Determine the (x, y) coordinate at the center of the cell enclosing the given text.  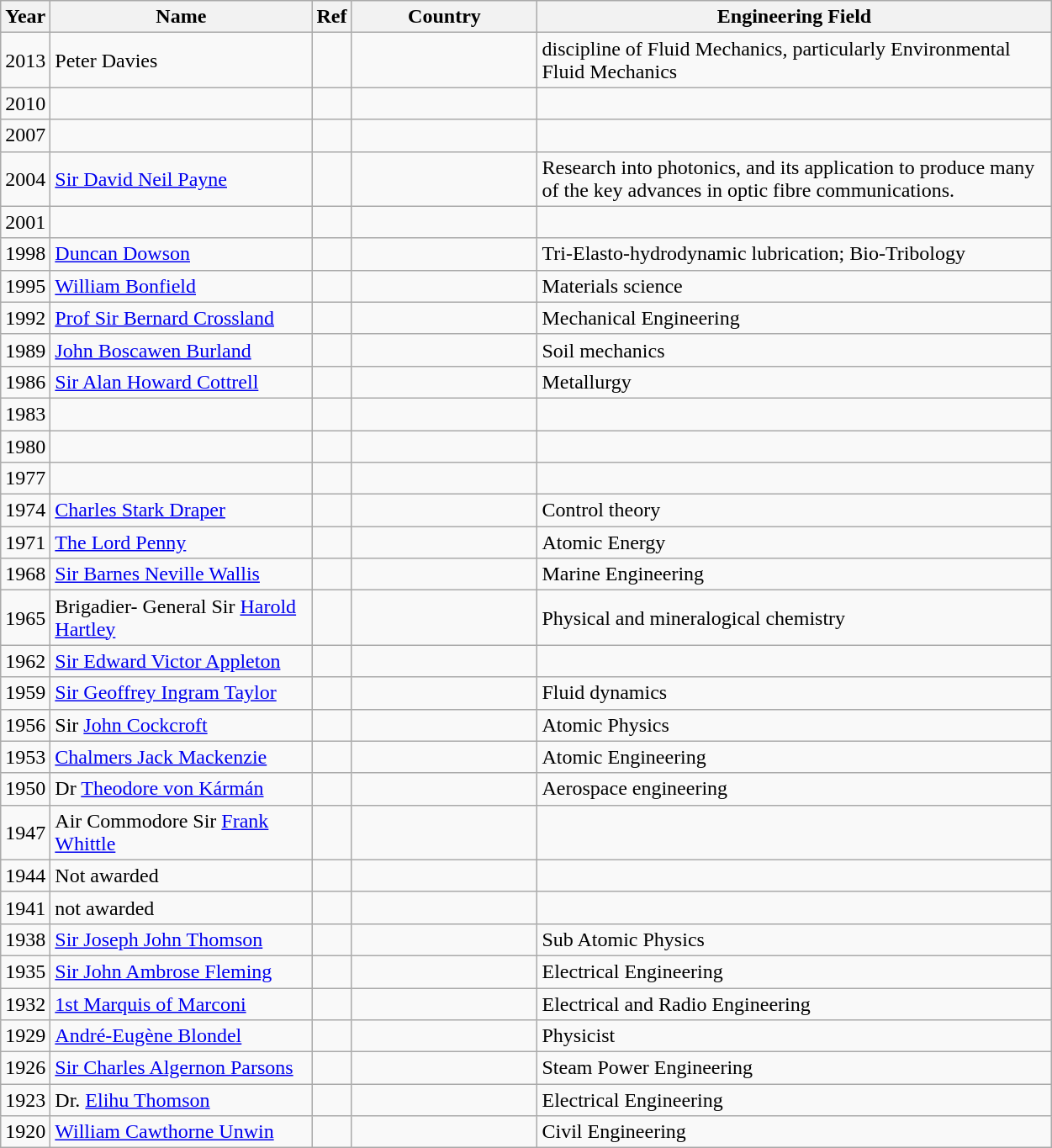
The Lord Penny (182, 542)
Steam Power Engineering (794, 1068)
1959 (25, 693)
Air Commodore Sir Frank Whittle (182, 833)
2004 (25, 178)
Physicist (794, 1036)
Fluid dynamics (794, 693)
1983 (25, 414)
William Bonfield (182, 286)
Aerospace engineering (794, 789)
1950 (25, 789)
1968 (25, 574)
Soil mechanics (794, 350)
2001 (25, 222)
1965 (25, 617)
1989 (25, 350)
Name (182, 17)
Chalmers Jack Mackenzie (182, 757)
Dr. Elihu Thomson (182, 1100)
Engineering Field (794, 17)
1974 (25, 511)
Sir David Neil Payne (182, 178)
Charles Stark Draper (182, 511)
1986 (25, 382)
Sir Alan Howard Cottrell (182, 382)
Mechanical Engineering (794, 318)
Materials science (794, 286)
Sir John Ambrose Fleming (182, 971)
1977 (25, 479)
2013 (25, 61)
Country (444, 17)
1944 (25, 876)
Ref (331, 17)
Control theory (794, 511)
1971 (25, 542)
1920 (25, 1132)
Metallurgy (794, 382)
Atomic Physics (794, 725)
John Boscawen Burland (182, 350)
Sir Edward Victor Appleton (182, 661)
Sir John Cockcroft (182, 725)
discipline of Fluid Mechanics, particularly Environmental Fluid Mechanics (794, 61)
André-Eugène Blondel (182, 1036)
1992 (25, 318)
Sir Joseph John Thomson (182, 939)
1953 (25, 757)
1941 (25, 907)
Sub Atomic Physics (794, 939)
1932 (25, 1003)
Year (25, 17)
1923 (25, 1100)
Duncan Dowson (182, 254)
1956 (25, 725)
1929 (25, 1036)
1st Marquis of Marconi (182, 1003)
Atomic Energy (794, 542)
Atomic Engineering (794, 757)
1998 (25, 254)
Sir Barnes Neville Wallis (182, 574)
Research into photonics, and its application to produce many of the key advances in optic fibre communications. (794, 178)
1995 (25, 286)
1926 (25, 1068)
Sir Geoffrey Ingram Taylor (182, 693)
2007 (25, 135)
Tri-Elasto-hydrodynamic lubrication; Bio-Tribology (794, 254)
Sir Charles Algernon Parsons (182, 1068)
1980 (25, 447)
1947 (25, 833)
Not awarded (182, 876)
Civil Engineering (794, 1132)
not awarded (182, 907)
1938 (25, 939)
1935 (25, 971)
Dr Theodore von Kármán (182, 789)
Peter Davies (182, 61)
Electrical and Radio Engineering (794, 1003)
2010 (25, 103)
1962 (25, 661)
Prof Sir Bernard Crossland (182, 318)
Physical and mineralogical chemistry (794, 617)
Marine Engineering (794, 574)
Brigadier- General Sir Harold Hartley (182, 617)
William Cawthorne Unwin (182, 1132)
